Pinpoint the cell where the given text exists, returning its (X, Y) midpoint coordinate. 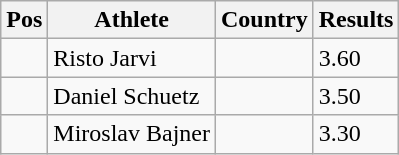
3.30 (356, 134)
Athlete (132, 20)
Risto Jarvi (132, 58)
Country (265, 20)
Daniel Schuetz (132, 96)
Miroslav Bajner (132, 134)
Pos (24, 20)
3.60 (356, 58)
Results (356, 20)
3.50 (356, 96)
